Scan for the cell matching the given text and deliver its [X, Y] coordinate at center. 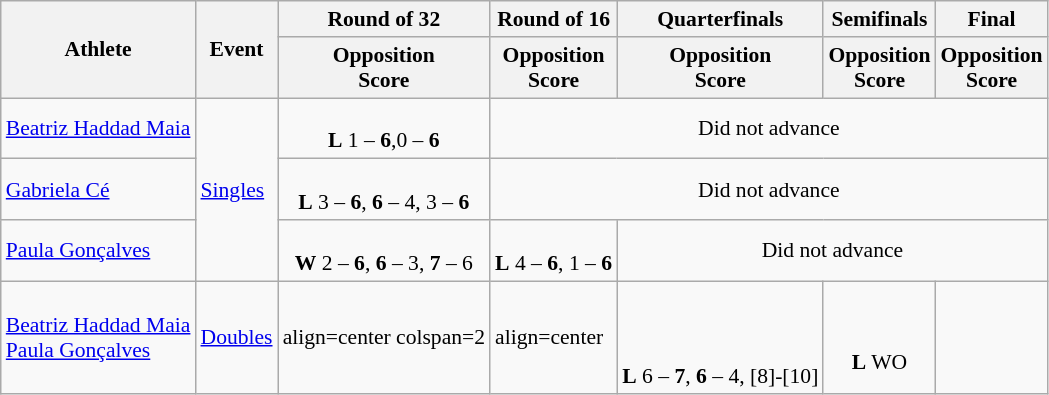
Gabriela Cé [98, 190]
Round of 16 [554, 19]
L WO [879, 337]
Doubles [236, 337]
W 2 – 6, 6 – 3, 7 – 6 [384, 250]
Athlete [98, 50]
Quarterfinals [720, 19]
Round of 32 [384, 19]
Singles [236, 190]
Final [992, 19]
L 6 – 7, 6 – 4, [8]-[10] [720, 337]
align=center colspan=2 [384, 337]
align=center [554, 337]
L 4 – 6, 1 – 6 [554, 250]
L 1 – 6,0 – 6 [384, 128]
Event [236, 50]
Beatriz Haddad MaiaPaula Gonçalves [98, 337]
Beatriz Haddad Maia [98, 128]
L 3 – 6, 6 – 4, 3 – 6 [384, 190]
Semifinals [879, 19]
Paula Gonçalves [98, 250]
